Extract the [X, Y] coordinate from the center of the cell holding the provided text.  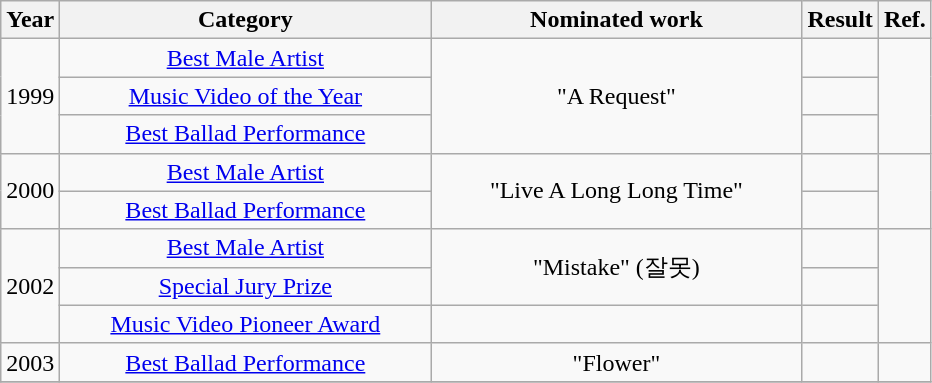
Category [246, 20]
2002 [30, 286]
Nominated work [616, 20]
Year [30, 20]
2000 [30, 191]
"Live A Long Long Time" [616, 191]
"A Request" [616, 96]
Special Jury Prize [246, 286]
2003 [30, 362]
Result [840, 20]
Music Video Pioneer Award [246, 324]
Ref. [904, 20]
"Mistake" (잘못) [616, 267]
"Flower" [616, 362]
Music Video of the Year [246, 96]
1999 [30, 96]
